Return the (x, y) coordinate for the center point of the cell that contains the specified text.  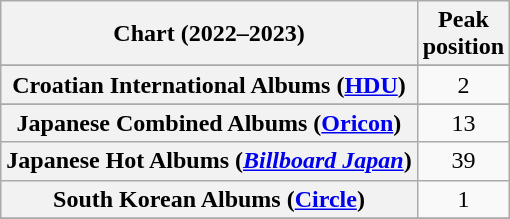
39 (463, 161)
13 (463, 123)
Japanese Hot Albums (Billboard Japan) (209, 161)
Japanese Combined Albums (Oricon) (209, 123)
Peakposition (463, 34)
2 (463, 85)
Croatian International Albums (HDU) (209, 85)
Chart (2022–2023) (209, 34)
1 (463, 199)
South Korean Albums (Circle) (209, 199)
